Pinpoint the cell where the given text exists, returning its (x, y) midpoint coordinate. 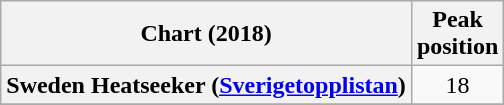
18 (457, 85)
Peakposition (457, 34)
Chart (2018) (206, 34)
Sweden Heatseeker (Sverigetopplistan) (206, 85)
